Capture the cell that displays the provided text and extract its (x, y) central coordinate. 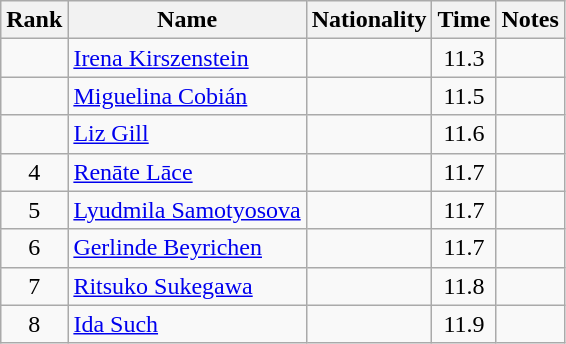
8 (34, 324)
11.9 (464, 324)
Gerlinde Beyrichen (187, 248)
Miguelina Cobián (187, 96)
Rank (34, 20)
Notes (530, 20)
4 (34, 172)
Liz Gill (187, 134)
Irena Kirszenstein (187, 58)
Name (187, 20)
Renāte Lāce (187, 172)
11.8 (464, 286)
11.6 (464, 134)
7 (34, 286)
Nationality (369, 20)
Ritsuko Sukegawa (187, 286)
11.5 (464, 96)
Lyudmila Samotyosova (187, 210)
Time (464, 20)
6 (34, 248)
Ida Such (187, 324)
11.3 (464, 58)
5 (34, 210)
